Identify which cell holds the provided text, then report its (x, y) central coordinate. 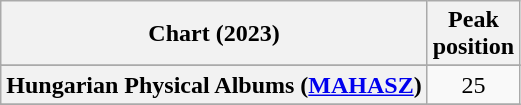
Peakposition (473, 34)
Chart (2023) (214, 34)
25 (473, 85)
Hungarian Physical Albums (MAHASZ) (214, 85)
